For the text-containing cell, return its midpoint in (x, y) coordinate format. 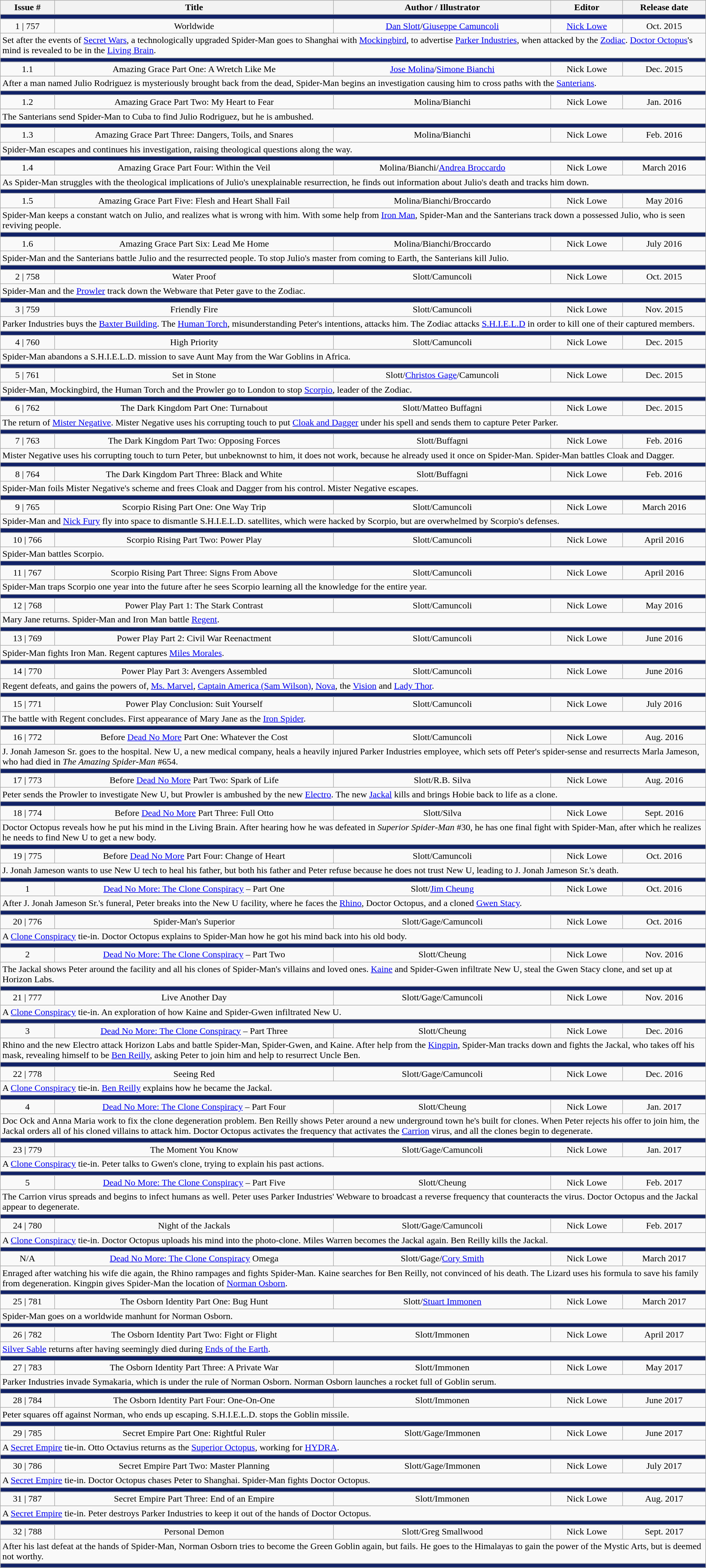
Scorpio Rising Part Two: Power Play (194, 540)
Power Play Part 1: The Stark Contrast (194, 605)
Scorpio Rising Part Three: Signs From Above (194, 573)
Spider-Man abandons a S.H.I.E.L.D. mission to save Aunt May from the War Goblins in Africa. (353, 357)
21 | 777 (28, 998)
Spider-Man traps Scorpio one year into the future after he sees Scorpio learning all the knowledge for the entire year. (353, 587)
Amazing Grace Part Six: Lead Me Home (194, 244)
April 2017 (665, 1335)
Dead No More: The Clone Conspiracy – Part Five (194, 1183)
Spider-Man's Superior (194, 922)
The Osborn Identity Part Two: Fight or Flight (194, 1335)
18 | 774 (28, 813)
1.4 (28, 168)
Personal Demon (194, 1532)
4 (28, 1107)
Seeing Red (194, 1074)
Slott/Greg Smallwood (442, 1532)
A Clone Conspiracy tie-in. An exploration of how Kaine and Spider-Gwen infiltrated New U. (353, 1012)
A Clone Conspiracy tie-in. Peter talks to Gwen's clone, trying to explain his past actions. (353, 1164)
Dead No More: The Clone Conspiracy – Part Four (194, 1107)
Worldwide (194, 26)
24 | 780 (28, 1226)
The Moment You Know (194, 1150)
11 | 767 (28, 573)
Slott/R.B. Silva (442, 780)
Jan. 2016 (665, 102)
A Clone Conspiracy tie-in. Doctor Octopus uploads his mind into the photo-clone. Miles Warren becomes the Jackal again. Ben Reilly kills the Jackal. (353, 1240)
22 | 778 (28, 1074)
1 (28, 889)
Live Another Day (194, 998)
Sept. 2016 (665, 813)
N/A (28, 1258)
After J. Jonah Jameson Sr.'s funeral, Peter breaks into the New U facility, where he faces the Rhino, Doctor Octopus, and a cloned Gwen Stacy. (353, 903)
31 | 787 (28, 1499)
Slott/Matteo Buffagni (442, 408)
7 | 763 (28, 441)
12 | 768 (28, 605)
1.6 (28, 244)
Aug. 2017 (665, 1499)
Before Dead No More Part One: Whatever the Cost (194, 737)
The Osborn Identity Part Four: One-On-One (194, 1400)
17 | 773 (28, 780)
Spider-Man battles Scorpio. (353, 554)
Sept. 2017 (665, 1532)
20 | 776 (28, 922)
19 | 775 (28, 856)
23 | 779 (28, 1150)
The Osborn Identity Part Three: A Private War (194, 1367)
Amazing Grace Part One: A Wretch Like Me (194, 69)
5 (28, 1183)
Before Dead No More Part Two: Spark of Life (194, 780)
Set in Stone (194, 375)
Power Play Part 3: Avengers Assembled (194, 671)
16 | 772 (28, 737)
Dan Slott/Giuseppe Camuncoli (442, 26)
Before Dead No More Part Four: Change of Heart (194, 856)
27 | 783 (28, 1367)
The Osborn Identity Part One: Bug Hunt (194, 1302)
Spider-Man and the Santerians battle Julio and the resurrected people. To stop Julio's master from coming to Earth, the Santerians kill Julio. (353, 258)
Parker Industries invade Symakaria, which is under the rule of Norman Osborn. Norman Osborn launches a rocket full of Goblin serum. (353, 1382)
Spider-Man, Mockingbird, the Human Torch and the Prowler go to London to stop Scorpio, leader of the Zodiac. (353, 390)
1 | 757 (28, 26)
Dead No More: The Clone Conspiracy – Part Three (194, 1030)
Editor (587, 8)
26 | 782 (28, 1335)
6 | 762 (28, 408)
Spider-Man fights Iron Man. Regent captures Miles Morales. (353, 653)
Author / Illustrator (442, 8)
32 | 788 (28, 1532)
A Clone Conspiracy tie-in. Doctor Octopus explains to Spider-Man how he got his mind back into his old body. (353, 936)
The Dark Kingdom Part Three: Black and White (194, 474)
Molina/Bianchi/Andrea Broccardo (442, 168)
Amazing Grace Part Five: Flesh and Heart Shall Fail (194, 201)
2 | 758 (28, 276)
Secret Empire Part Three: End of an Empire (194, 1499)
3 (28, 1030)
The Dark Kingdom Part One: Turnabout (194, 408)
28 | 784 (28, 1400)
Slott/Gage/Cory Smith (442, 1258)
Peter squares off against Norman, who ends up escaping. S.H.I.E.L.D. stops the Goblin missile. (353, 1414)
Slott/Stuart Immonen (442, 1302)
Power Play Part 2: Civil War Reenactment (194, 638)
25 | 781 (28, 1302)
Regent defeats, and gains the powers of, Ms. Marvel, Captain America (Sam Wilson), Nova, the Vision and Lady Thor. (353, 685)
Amazing Grace Part Two: My Heart to Fear (194, 102)
1.3 (28, 135)
8 | 764 (28, 474)
Spider-Man and the Prowler track down the Webware that Peter gave to the Zodiac. (353, 291)
High Priority (194, 342)
Friendly Fire (194, 309)
2 (28, 955)
30 | 786 (28, 1466)
Mary Jane returns. Spider-Man and Iron Man battle Regent. (353, 620)
Jose Molina/Simone Bianchi (442, 69)
Spider-Man foils Mister Negative's scheme and frees Cloak and Dagger from his control. Mister Negative escapes. (353, 488)
9 | 765 (28, 507)
Night of the Jackals (194, 1226)
Slott/Jim Cheung (442, 889)
Before Dead No More Part Three: Full Otto (194, 813)
July 2017 (665, 1466)
15 | 771 (28, 704)
Amazing Grace Part Four: Within the Veil (194, 168)
Dead No More: The Clone Conspiracy – Part One (194, 889)
1.5 (28, 201)
Nov. 2015 (665, 309)
Scorpio Rising Part One: One Way Trip (194, 507)
Water Proof (194, 276)
Spider-Man escapes and continues his investigation, raising theological questions along the way. (353, 149)
Title (194, 8)
29 | 785 (28, 1433)
A Clone Conspiracy tie-in. Ben Reilly explains how he became the Jackal. (353, 1088)
Spider-Man goes on a worldwide manhunt for Norman Osborn. (353, 1316)
1.1 (28, 69)
Release date (665, 8)
Dead No More: The Clone Conspiracy Omega (194, 1258)
The Dark Kingdom Part Two: Opposing Forces (194, 441)
13 | 769 (28, 638)
Issue # (28, 8)
A Secret Empire tie-in. Otto Octavius returns as the Superior Octopus, working for HYDRA. (353, 1447)
14 | 770 (28, 671)
Power Play Conclusion: Suit Yourself (194, 704)
Amazing Grace Part Three: Dangers, Toils, and Snares (194, 135)
10 | 766 (28, 540)
Slott/Christos Gage/Camuncoli (442, 375)
Dead No More: The Clone Conspiracy – Part Two (194, 955)
The battle with Regent concludes. First appearance of Mary Jane as the Iron Spider. (353, 719)
A Secret Empire tie-in. Doctor Octopus chases Peter to Shanghai. Spider-Man fights Doctor Octopus. (353, 1480)
3 | 759 (28, 309)
The Santerians send Spider-Man to Cuba to find Julio Rodriguez, but he is ambushed. (353, 116)
Secret Empire Part Two: Master Planning (194, 1466)
A Secret Empire tie-in. Peter destroys Parker Industries to keep it out of the hands of Doctor Octopus. (353, 1513)
Secret Empire Part One: Rightful Ruler (194, 1433)
May 2017 (665, 1367)
1.2 (28, 102)
4 | 760 (28, 342)
5 | 761 (28, 375)
Slott/Silva (442, 813)
Silver Sable returns after having seemingly died during Ends of the Earth. (353, 1349)
